Extract the [X, Y] coordinate from the center of the cell holding the provided text.  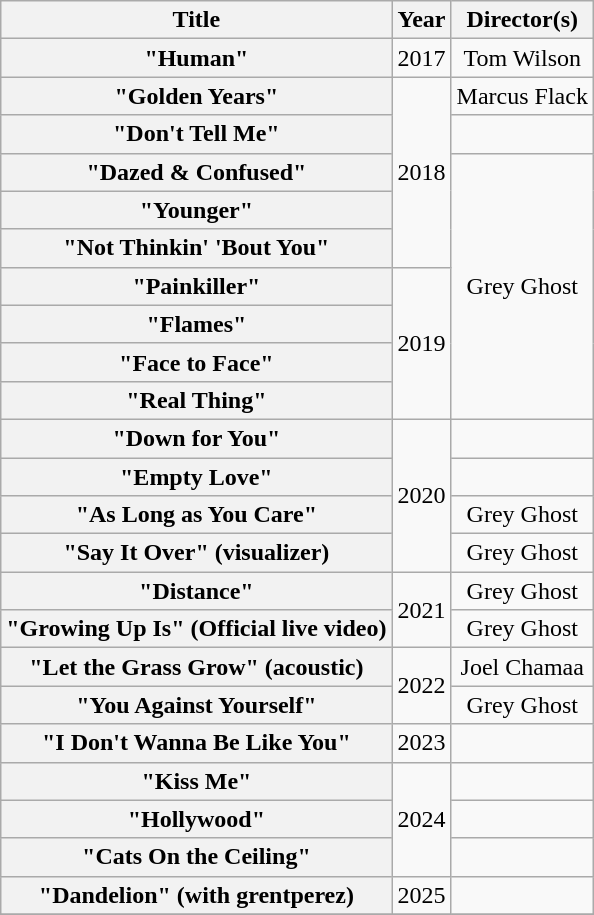
"I Don't Wanna Be Like You" [196, 743]
2020 [422, 495]
"Face to Face" [196, 362]
Marcus Flack [522, 96]
"As Long as You Care" [196, 515]
"Cats On the Ceiling" [196, 857]
"You Against Yourself" [196, 705]
"Don't Tell Me" [196, 134]
Tom Wilson [522, 58]
"Dazed & Confused" [196, 172]
Joel Chamaa [522, 667]
"Growing Up Is" (Official live video) [196, 629]
"Golden Years" [196, 96]
"Let the Grass Grow" (acoustic) [196, 667]
"Painkiller" [196, 286]
2023 [422, 743]
Year [422, 20]
"Kiss Me" [196, 781]
Director(s) [522, 20]
"Dandelion" (with grentperez) [196, 895]
"Empty Love" [196, 477]
2021 [422, 610]
"Say It Over" (visualizer) [196, 553]
Title [196, 20]
"Not Thinkin' 'Bout You" [196, 248]
"Down for You" [196, 438]
2022 [422, 686]
"Hollywood" [196, 819]
2019 [422, 343]
"Younger" [196, 210]
"Flames" [196, 324]
"Real Thing" [196, 400]
"Human" [196, 58]
"Distance" [196, 591]
2025 [422, 895]
2018 [422, 172]
2017 [422, 58]
2024 [422, 819]
